Provide the [X, Y] coordinate of the cell's center where the given text is located.  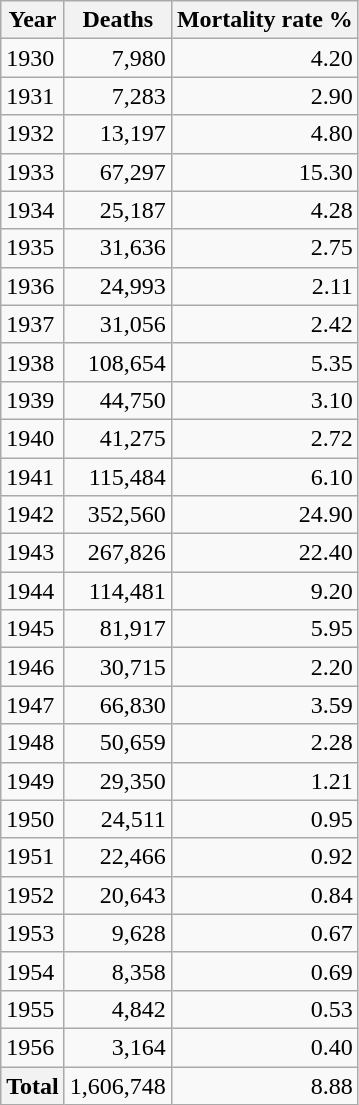
0.67 [264, 933]
1951 [33, 857]
5.95 [264, 629]
114,481 [118, 591]
1949 [33, 781]
2.28 [264, 743]
31,056 [118, 324]
1948 [33, 743]
4.80 [264, 134]
3.10 [264, 400]
22.40 [264, 553]
267,826 [118, 553]
1.21 [264, 781]
1935 [33, 248]
2.72 [264, 438]
20,643 [118, 895]
1933 [33, 172]
8,358 [118, 971]
6.10 [264, 477]
3,164 [118, 1047]
115,484 [118, 477]
24,993 [118, 286]
1947 [33, 705]
1931 [33, 96]
1946 [33, 667]
7,283 [118, 96]
2.20 [264, 667]
50,659 [118, 743]
66,830 [118, 705]
1942 [33, 515]
0.40 [264, 1047]
1950 [33, 819]
1939 [33, 400]
7,980 [118, 58]
30,715 [118, 667]
1941 [33, 477]
24.90 [264, 515]
4.28 [264, 210]
8.88 [264, 1085]
108,654 [118, 362]
1932 [33, 134]
31,636 [118, 248]
13,197 [118, 134]
44,750 [118, 400]
Year [33, 20]
1956 [33, 1047]
9,628 [118, 933]
2.11 [264, 286]
0.69 [264, 971]
1937 [33, 324]
5.35 [264, 362]
25,187 [118, 210]
Mortality rate % [264, 20]
4.20 [264, 58]
0.53 [264, 1009]
2.90 [264, 96]
1943 [33, 553]
41,275 [118, 438]
67,297 [118, 172]
1953 [33, 933]
0.92 [264, 857]
Deaths [118, 20]
0.95 [264, 819]
0.84 [264, 895]
4,842 [118, 1009]
22,466 [118, 857]
2.75 [264, 248]
15.30 [264, 172]
1,606,748 [118, 1085]
2.42 [264, 324]
24,511 [118, 819]
3.59 [264, 705]
1952 [33, 895]
1944 [33, 591]
29,350 [118, 781]
1954 [33, 971]
9.20 [264, 591]
1940 [33, 438]
1934 [33, 210]
1930 [33, 58]
81,917 [118, 629]
1936 [33, 286]
1955 [33, 1009]
1945 [33, 629]
1938 [33, 362]
Total [33, 1085]
352,560 [118, 515]
